Locate the cell with the specified text and output its [x, y] center coordinate. 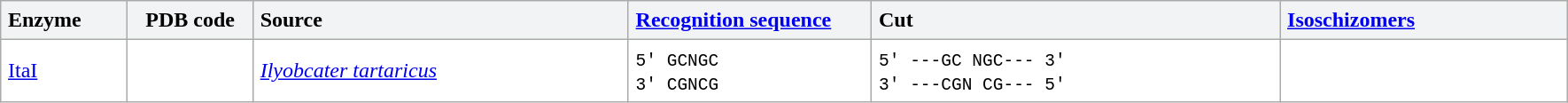
Enzyme [64, 20]
ItaI [64, 70]
Ilyobcater tartaricus [440, 70]
Isoschizomers [1424, 20]
Source [440, 20]
Cut [1075, 20]
Recognition sequence [749, 20]
PDB code [190, 20]
5' GCNGC 3' CGNCG [749, 70]
5' ---GC NGC--- 3' 3' ---CGN CG--- 5' [1075, 70]
